Pinpoint the cell where the given text exists, returning its (x, y) midpoint coordinate. 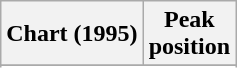
Peak position (189, 34)
Chart (1995) (72, 34)
